Extract the [X, Y] coordinate from the center of the cell holding the provided text.  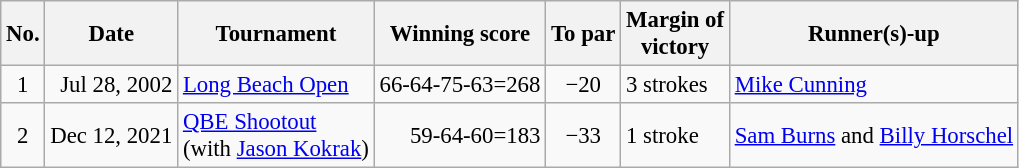
Date [112, 34]
Dec 12, 2021 [112, 136]
Margin ofvictory [676, 34]
QBE Shootout(with Jason Kokrak) [276, 136]
Long Beach Open [276, 85]
1 stroke [676, 136]
−20 [584, 85]
Mike Cunning [874, 85]
No. [23, 34]
66-64-75-63=268 [460, 85]
3 strokes [676, 85]
59-64-60=183 [460, 136]
Runner(s)-up [874, 34]
2 [23, 136]
To par [584, 34]
Sam Burns and Billy Horschel [874, 136]
Jul 28, 2002 [112, 85]
Tournament [276, 34]
1 [23, 85]
−33 [584, 136]
Winning score [460, 34]
